For the text-containing cell, return its midpoint in [X, Y] coordinate format. 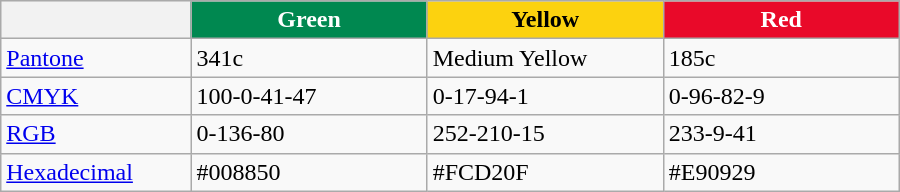
233-9-41 [781, 134]
0-96-82-9 [781, 96]
#008850 [309, 172]
0-136-80 [309, 134]
Medium Yellow [545, 58]
0-17-94-1 [545, 96]
Red [781, 20]
Hexadecimal [96, 172]
Yellow [545, 20]
341c [309, 58]
252-210-15 [545, 134]
RGB [96, 134]
185c [781, 58]
CMYK [96, 96]
Green [309, 20]
100-0-41-47 [309, 96]
Pantone [96, 58]
#FCD20F [545, 172]
#E90929 [781, 172]
